From the cell containing the given text, extract its center point as [X, Y] coordinate. 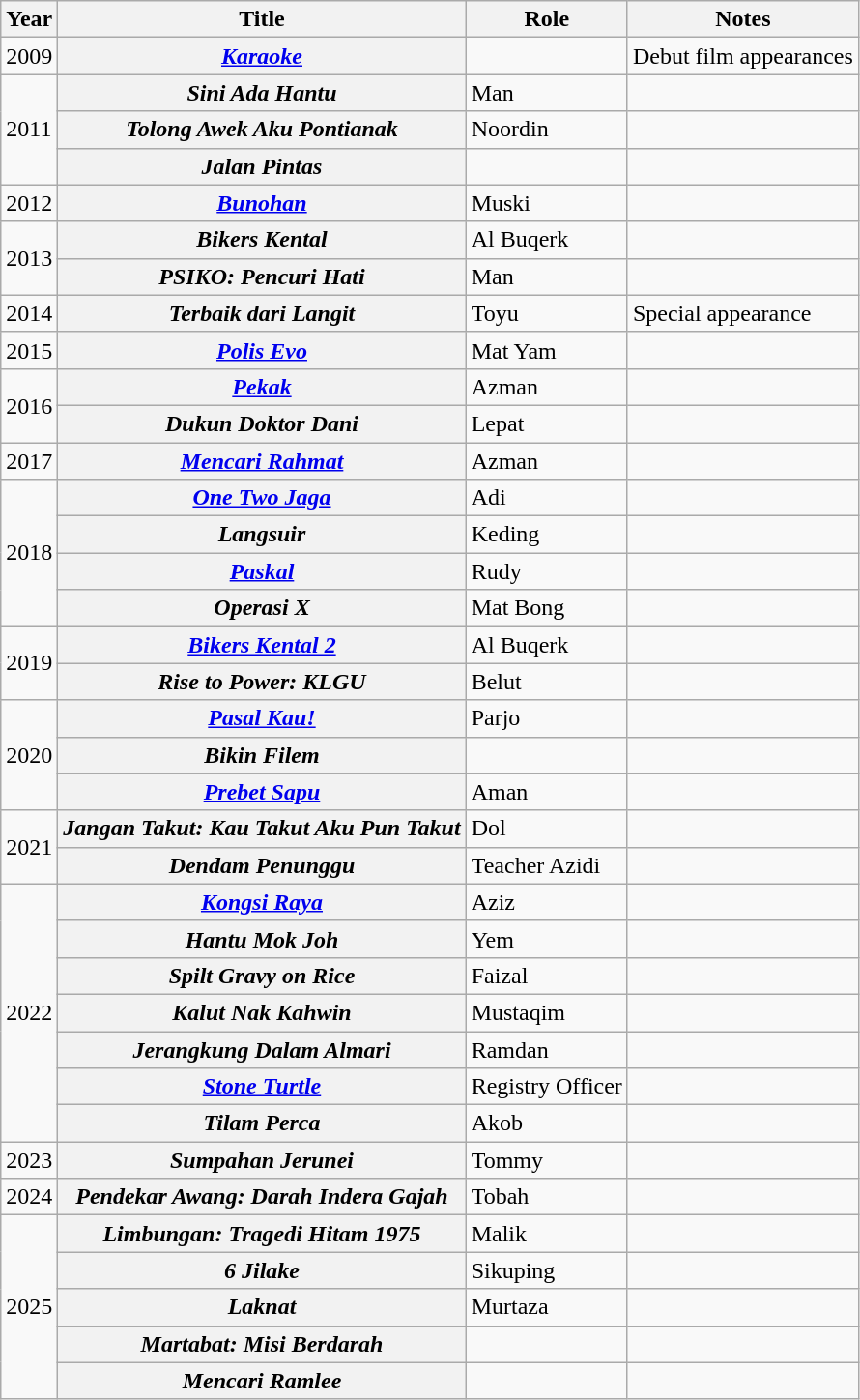
Sini Ada Hantu [262, 93]
2019 [29, 663]
Debut film appearances [742, 56]
Teacher Azidi [547, 865]
PSIKO: Pencuri Hati [262, 277]
Sumpahan Jerunei [262, 1160]
Tilam Perca [262, 1123]
Tobah [547, 1197]
Jalan Pintas [262, 166]
Rudy [547, 571]
2015 [29, 350]
Bunohan [262, 203]
Langsuir [262, 535]
Mencari Ramlee [262, 1381]
2014 [29, 313]
Toyu [547, 313]
2016 [29, 405]
6 Jilake [262, 1270]
Ramdan [547, 1049]
Notes [742, 19]
Tolong Awek Aku Pontianak [262, 130]
Dukun Doktor Dani [262, 423]
2012 [29, 203]
Akob [547, 1123]
Tommy [547, 1160]
2024 [29, 1197]
Rise to Power: KLGU [262, 682]
Aman [547, 792]
Pasal Kau! [262, 718]
Dendam Penunggu [262, 865]
Limbungan: Tragedi Hitam 1975 [262, 1234]
2020 [29, 755]
Keding [547, 535]
Role [547, 19]
2021 [29, 847]
Terbaik dari Langit [262, 313]
Mat Yam [547, 350]
2018 [29, 553]
2011 [29, 130]
2009 [29, 56]
Pekak [262, 387]
Kongsi Raya [262, 902]
Title [262, 19]
Faizal [547, 976]
Jerangkung Dalam Almari [262, 1049]
Pendekar Awang: Darah Indera Gajah [262, 1197]
Lepat [547, 423]
Polis Evo [262, 350]
2023 [29, 1160]
Registry Officer [547, 1087]
Paskal [262, 571]
Year [29, 19]
Bikers Kental 2 [262, 645]
Yem [547, 939]
Stone Turtle [262, 1087]
Operasi X [262, 608]
2017 [29, 461]
Noordin [547, 130]
2025 [29, 1307]
Mustaqim [547, 1012]
One Two Jaga [262, 498]
Mat Bong [547, 608]
Laknat [262, 1307]
Prebet Sapu [262, 792]
Malik [547, 1234]
Dol [547, 829]
Special appearance [742, 313]
Parjo [547, 718]
Murtaza [547, 1307]
Hantu Mok Joh [262, 939]
Kalut Nak Kahwin [262, 1012]
Mencari Rahmat [262, 461]
2013 [29, 258]
2022 [29, 1012]
Jangan Takut: Kau Takut Aku Pun Takut [262, 829]
Muski [547, 203]
Spilt Gravy on Rice [262, 976]
Aziz [547, 902]
Martabat: Misi Berdarah [262, 1344]
Bikers Kental [262, 240]
Bikin Filem [262, 755]
Belut [547, 682]
Karaoke [262, 56]
Adi [547, 498]
Sikuping [547, 1270]
